Locate the cell with the specified text and output its [X, Y] center coordinate. 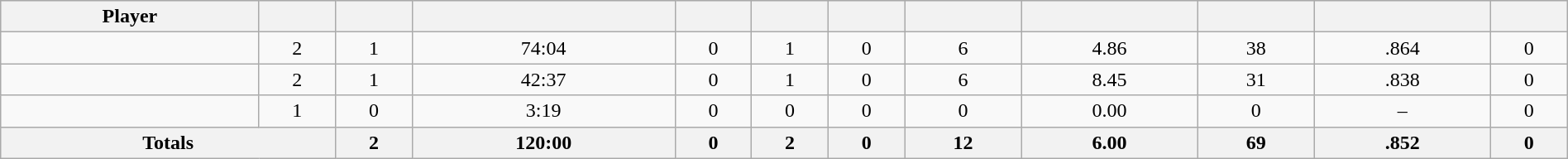
.838 [1403, 79]
.864 [1403, 48]
4.86 [1110, 48]
– [1403, 111]
Totals [169, 142]
8.45 [1110, 79]
120:00 [543, 142]
42:37 [543, 79]
38 [1255, 48]
Player [130, 17]
12 [963, 142]
0.00 [1110, 111]
6.00 [1110, 142]
31 [1255, 79]
74:04 [543, 48]
3:19 [543, 111]
.852 [1403, 142]
69 [1255, 142]
